Output the [X, Y] coordinate of the center of the cell containing the given text.  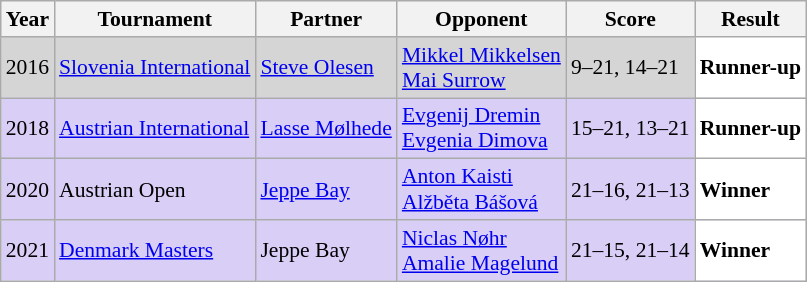
Lasse Mølhede [326, 128]
Slovenia International [154, 68]
Opponent [482, 19]
Result [750, 19]
2020 [28, 190]
9–21, 14–21 [630, 68]
Mikkel Mikkelsen Mai Surrow [482, 68]
Anton Kaisti Alžběta Bášová [482, 190]
2018 [28, 128]
Tournament [154, 19]
Denmark Masters [154, 250]
Partner [326, 19]
Steve Olesen [326, 68]
Evgenij Dremin Evgenia Dimova [482, 128]
2016 [28, 68]
Austrian Open [154, 190]
Score [630, 19]
21–16, 21–13 [630, 190]
2021 [28, 250]
Niclas Nøhr Amalie Magelund [482, 250]
21–15, 21–14 [630, 250]
Austrian International [154, 128]
Year [28, 19]
15–21, 13–21 [630, 128]
